Scan for the cell matching the given text and deliver its [X, Y] coordinate at center. 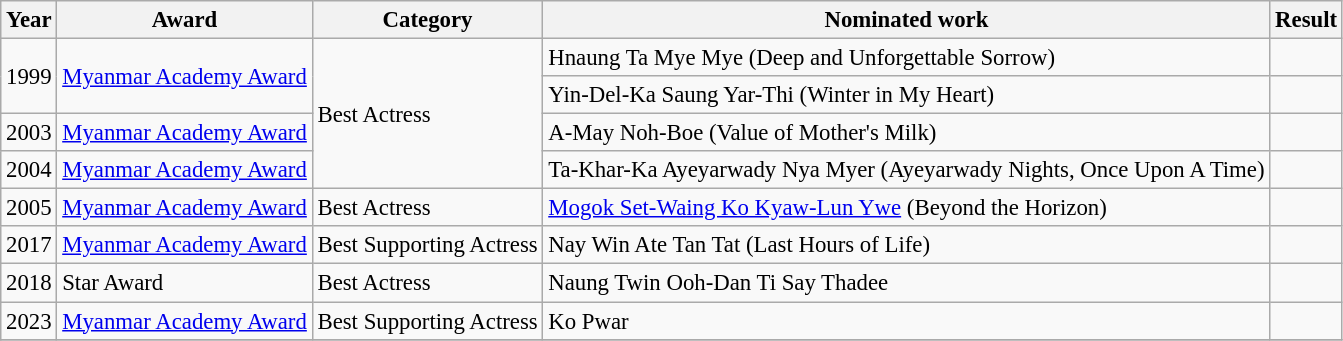
Hnaung Ta Mye Mye (Deep and Unforgettable Sorrow) [906, 58]
Ta-Khar-Ka Ayeyarwady Nya Myer (Ayeyarwady Nights, Once Upon A Time) [906, 170]
2018 [29, 283]
Star Award [184, 283]
1999 [29, 76]
Year [29, 20]
Award [184, 20]
2003 [29, 133]
A-May Noh-Boe (Value of Mother's Milk) [906, 133]
Naung Twin Ooh-Dan Ti Say Thadee [906, 283]
2005 [29, 208]
Result [1306, 20]
2017 [29, 245]
Nay Win Ate Tan Tat (Last Hours of Life) [906, 245]
Nominated work [906, 20]
Ko Pwar [906, 321]
2023 [29, 321]
Category [428, 20]
Mogok Set-Waing Ko Kyaw-Lun Ywe (Beyond the Horizon) [906, 208]
2004 [29, 170]
Yin-Del-Ka Saung Yar-Thi (Winter in My Heart) [906, 95]
